Output the [X, Y] coordinate of the center of the cell containing the given text.  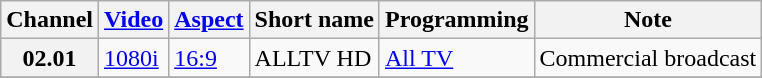
Short name [314, 20]
Programming [456, 20]
Channel [50, 20]
02.01 [50, 58]
1080i [134, 58]
Commercial broadcast [648, 58]
Aspect [209, 20]
Video [134, 20]
16:9 [209, 58]
ALLTV HD [314, 58]
Note [648, 20]
All TV [456, 58]
